Locate the cell with the specified text and output its (x, y) center coordinate. 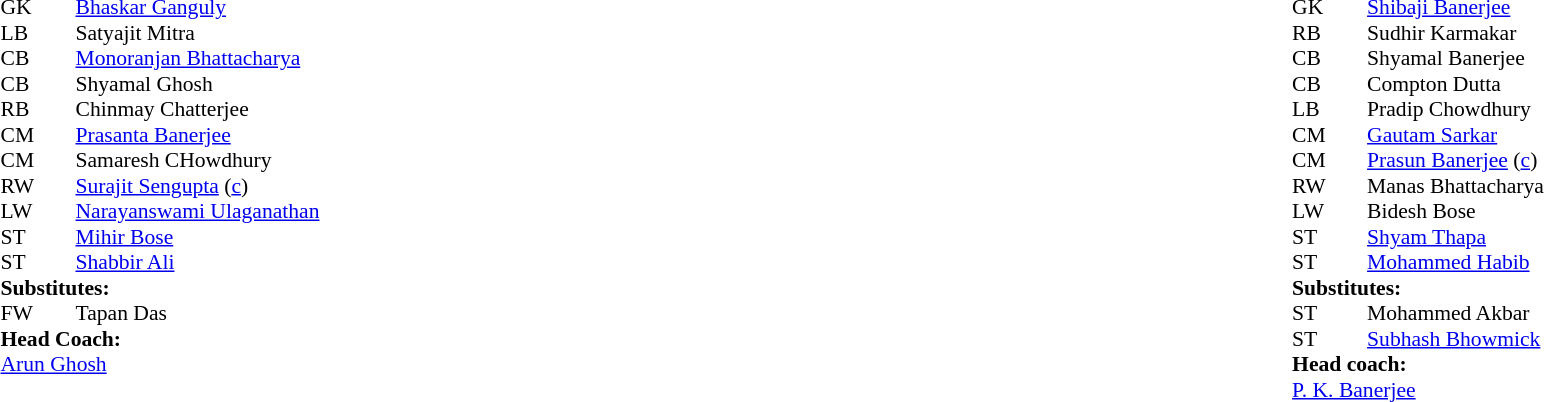
Head coach: (1418, 365)
Subhash Bhowmick (1456, 339)
Compton Dutta (1456, 84)
Mohammed Habib (1456, 263)
Samaresh CHowdhury (198, 161)
Mohammed Akbar (1456, 313)
Mihir Bose (198, 237)
Surajit Sengupta (c) (198, 186)
Manas Bhattacharya (1456, 186)
Shyamal Ghosh (198, 84)
Satyajit Mitra (198, 33)
Prasun Banerjee (c) (1456, 161)
Shyam Thapa (1456, 237)
Chinmay Chatterjee (198, 109)
Monoranjan Bhattacharya (198, 59)
Gautam Sarkar (1456, 135)
Shabbir Ali (198, 263)
Bidesh Bose (1456, 211)
Arun Ghosh (160, 365)
Head Coach: (160, 339)
Prasanta Banerjee (198, 135)
FW (19, 313)
Narayanswami Ulaganathan (198, 211)
Pradip Chowdhury (1456, 109)
Sudhir Karmakar (1456, 33)
Shyamal Banerjee (1456, 59)
Tapan Das (198, 313)
